Locate the cell with the specified text and output its [X, Y] center coordinate. 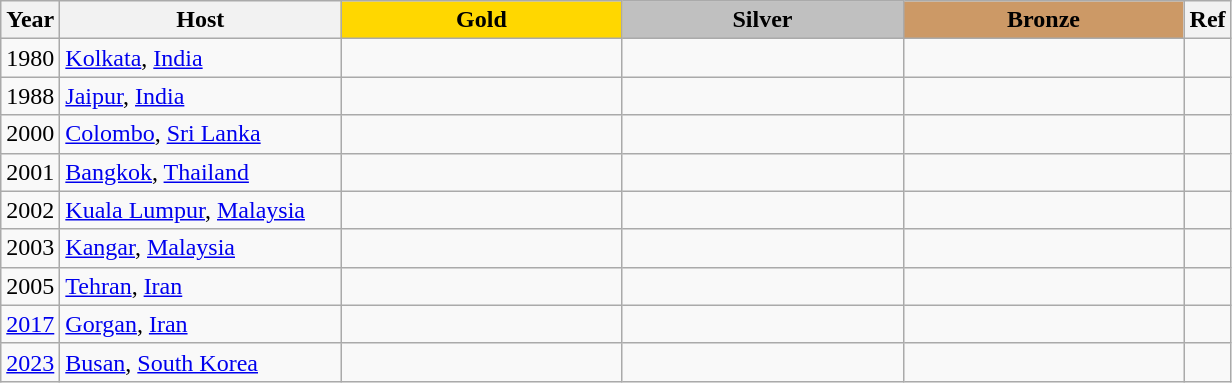
Year [30, 20]
Kangar, Malaysia [200, 248]
Jaipur, India [200, 96]
2000 [30, 134]
Host [200, 20]
Tehran, Iran [200, 286]
1988 [30, 96]
Ref [1208, 20]
Kuala Lumpur, Malaysia [200, 210]
2003 [30, 248]
Busan, South Korea [200, 362]
2023 [30, 362]
2017 [30, 324]
2002 [30, 210]
Gorgan, Iran [200, 324]
Bangkok, Thailand [200, 172]
Colombo, Sri Lanka [200, 134]
Bronze [1044, 20]
Kolkata, India [200, 58]
Silver [762, 20]
2005 [30, 286]
2001 [30, 172]
Gold [482, 20]
1980 [30, 58]
